For the text-containing cell, return its midpoint in (X, Y) coordinate format. 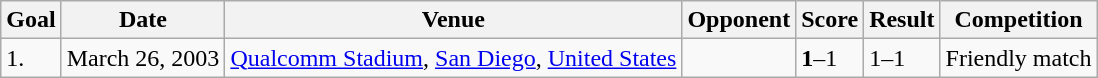
1. (31, 58)
Friendly match (1018, 58)
Venue (454, 20)
March 26, 2003 (143, 58)
Score (830, 20)
Result (902, 20)
Date (143, 20)
Goal (31, 20)
Competition (1018, 20)
Opponent (739, 20)
Qualcomm Stadium, San Diego, United States (454, 58)
